Determine the (X, Y) coordinate at the center of the cell enclosing the given text.  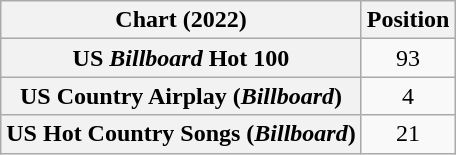
Position (408, 20)
US Billboard Hot 100 (181, 58)
4 (408, 96)
US Country Airplay (Billboard) (181, 96)
US Hot Country Songs (Billboard) (181, 134)
93 (408, 58)
Chart (2022) (181, 20)
21 (408, 134)
